Determine the [X, Y] coordinate at the center of the cell enclosing the given text.  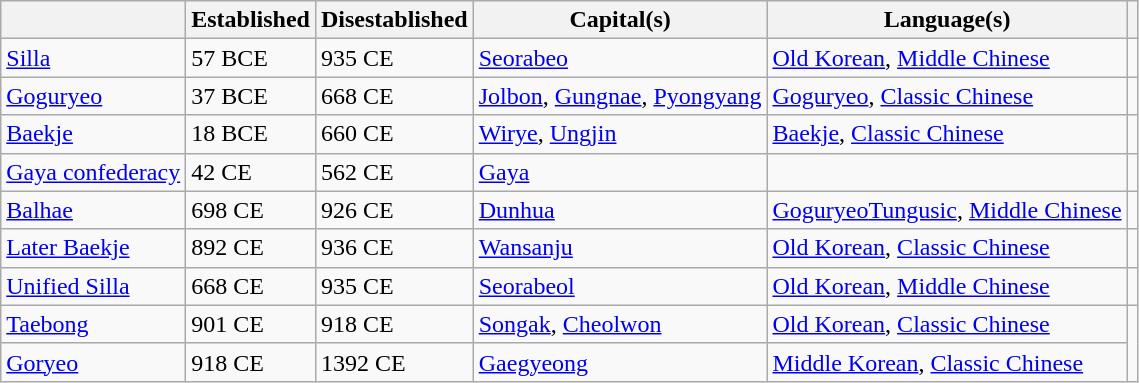
Wirye, Ungjin [620, 134]
Balhae [94, 210]
37 BCE [251, 96]
Wansanju [620, 248]
Goguryeo [94, 96]
Seorabeol [620, 286]
Established [251, 20]
Language(s) [947, 20]
Jolbon, Gungnae, Pyongyang [620, 96]
698 CE [251, 210]
57 BCE [251, 58]
Middle Korean, Classic Chinese [947, 362]
Unified Silla [94, 286]
660 CE [394, 134]
Gaya [620, 172]
Gaegyeong [620, 362]
Taebong [94, 324]
Songak, Cheolwon [620, 324]
1392 CE [394, 362]
GoguryeoTungusic, Middle Chinese [947, 210]
Gaya confederacy [94, 172]
Seorabeo [620, 58]
892 CE [251, 248]
Silla [94, 58]
Goryeo [94, 362]
42 CE [251, 172]
Goguryeo, Classic Chinese [947, 96]
Baekje, Classic Chinese [947, 134]
Disestablished [394, 20]
901 CE [251, 324]
926 CE [394, 210]
Baekje [94, 134]
Dunhua [620, 210]
562 CE [394, 172]
18 BCE [251, 134]
Later Baekje [94, 248]
Capital(s) [620, 20]
936 CE [394, 248]
